Return the (X, Y) coordinate for the center point of the cell that contains the specified text.  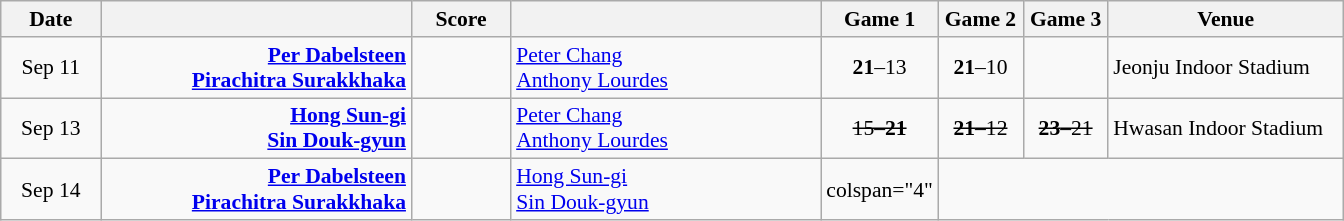
Sep 14 (51, 190)
Jeonju Indoor Stadium (1226, 68)
15–21 (880, 128)
23–21 (1066, 128)
Hwasan Indoor Stadium (1226, 128)
Game 1 (880, 19)
Sep 11 (51, 68)
colspan="4" (880, 190)
Game 2 (980, 19)
Venue (1226, 19)
Sep 13 (51, 128)
21–12 (980, 128)
Score (461, 19)
Date (51, 19)
21–10 (980, 68)
21–13 (880, 68)
Game 3 (1066, 19)
